Determine the [x, y] coordinate at the center of the cell enclosing the given text.  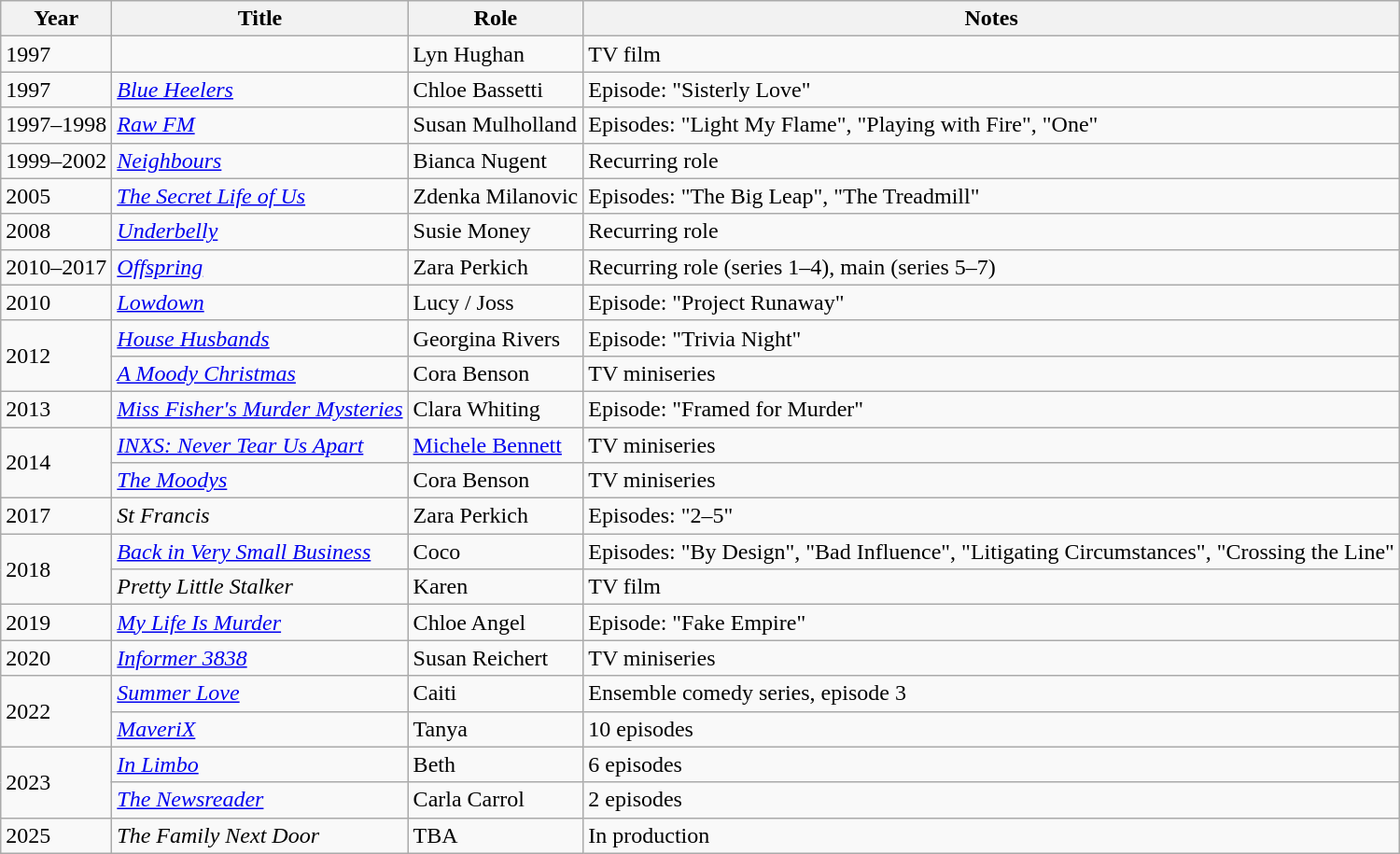
2 episodes [991, 800]
1997–1998 [56, 125]
Episode: "Trivia Night" [991, 338]
Notes [991, 19]
Chloe Bassetti [496, 90]
Susan Mulholland [496, 125]
2018 [56, 569]
2005 [56, 196]
2025 [56, 835]
Caiti [496, 693]
Summer Love [259, 693]
Back in Very Small Business [259, 552]
Lyn Hughan [496, 54]
My Life Is Murder [259, 623]
2010–2017 [56, 267]
Title [259, 19]
2017 [56, 516]
Ensemble comedy series, episode 3 [991, 693]
Lucy / Joss [496, 302]
Episodes: "By Design", "Bad Influence", "Litigating Circumstances", "Crossing the Line" [991, 552]
Episode: "Project Runaway" [991, 302]
Neighbours [259, 161]
Episodes: "Light My Flame", "Playing with Fire", "One" [991, 125]
Year [56, 19]
Role [496, 19]
Chloe Angel [496, 623]
MaveriX [259, 729]
Informer 3838 [259, 658]
2013 [56, 409]
2019 [56, 623]
2020 [56, 658]
Lowdown [259, 302]
Underbelly [259, 231]
Offspring [259, 267]
2023 [56, 782]
TBA [496, 835]
Susie Money [496, 231]
10 episodes [991, 729]
Tanya [496, 729]
Miss Fisher's Murder Mysteries [259, 409]
Episode: "Sisterly Love" [991, 90]
Clara Whiting [496, 409]
Blue Heelers [259, 90]
INXS: Never Tear Us Apart [259, 445]
Carla Carrol [496, 800]
Episode: "Fake Empire" [991, 623]
Raw FM [259, 125]
1999–2002 [56, 161]
6 episodes [991, 764]
Episode: "Framed for Murder" [991, 409]
Pretty Little Stalker [259, 587]
Michele Bennett [496, 445]
House Husbands [259, 338]
The Moodys [259, 481]
Susan Reichert [496, 658]
Recurring role (series 1–4), main (series 5–7) [991, 267]
Zdenka Milanovic [496, 196]
In Limbo [259, 764]
The Family Next Door [259, 835]
Georgina Rivers [496, 338]
Karen [496, 587]
The Secret Life of Us [259, 196]
2014 [56, 463]
2008 [56, 231]
2010 [56, 302]
Coco [496, 552]
Episodes: "2–5" [991, 516]
The Newsreader [259, 800]
In production [991, 835]
St Francis [259, 516]
2012 [56, 356]
Episodes: "The Big Leap", "The Treadmill" [991, 196]
Beth [496, 764]
A Moody Christmas [259, 373]
2022 [56, 711]
Bianca Nugent [496, 161]
